Search for the cell housing the specified text and yield its (x, y) center coordinate. 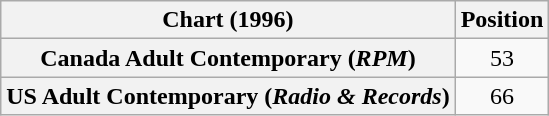
US Adult Contemporary (Radio & Records) (228, 96)
66 (502, 96)
Canada Adult Contemporary (RPM) (228, 58)
Position (502, 20)
53 (502, 58)
Chart (1996) (228, 20)
